Pinpoint the cell where the given text exists, returning its [X, Y] midpoint coordinate. 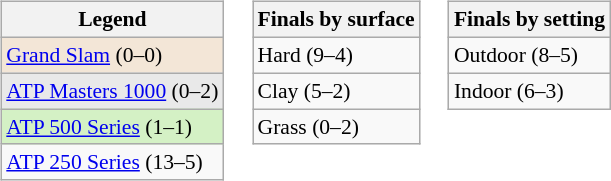
Grass (0–2) [336, 127]
Finals by surface [336, 20]
Legend [112, 20]
ATP Masters 1000 (0–2) [112, 91]
Hard (9–4) [336, 55]
Finals by setting [530, 20]
ATP 500 Series (1–1) [112, 127]
Grand Slam (0–0) [112, 55]
ATP 250 Series (13–5) [112, 162]
Indoor (6–3) [530, 91]
Outdoor (8–5) [530, 55]
Clay (5–2) [336, 91]
